Pinpoint the cell where the given text exists, returning its (x, y) midpoint coordinate. 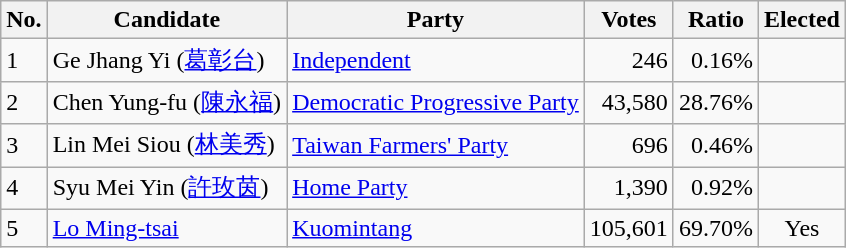
4 (24, 188)
Yes (802, 228)
Home Party (436, 188)
28.76% (716, 102)
Syu Mei Yin (許玫茵) (166, 188)
Elected (802, 20)
69.70% (716, 228)
Ratio (716, 20)
0.46% (716, 146)
Democratic Progressive Party (436, 102)
Lo Ming-tsai (166, 228)
3 (24, 146)
Independent (436, 60)
Party (436, 20)
Taiwan Farmers' Party (436, 146)
0.92% (716, 188)
5 (24, 228)
696 (628, 146)
Chen Yung-fu (陳永福) (166, 102)
105,601 (628, 228)
Votes (628, 20)
0.16% (716, 60)
Candidate (166, 20)
1 (24, 60)
Lin Mei Siou (林美秀) (166, 146)
No. (24, 20)
43,580 (628, 102)
Ge Jhang Yi (葛彰台) (166, 60)
1,390 (628, 188)
Kuomintang (436, 228)
246 (628, 60)
2 (24, 102)
